Scan for the cell matching the given text and deliver its (x, y) coordinate at center. 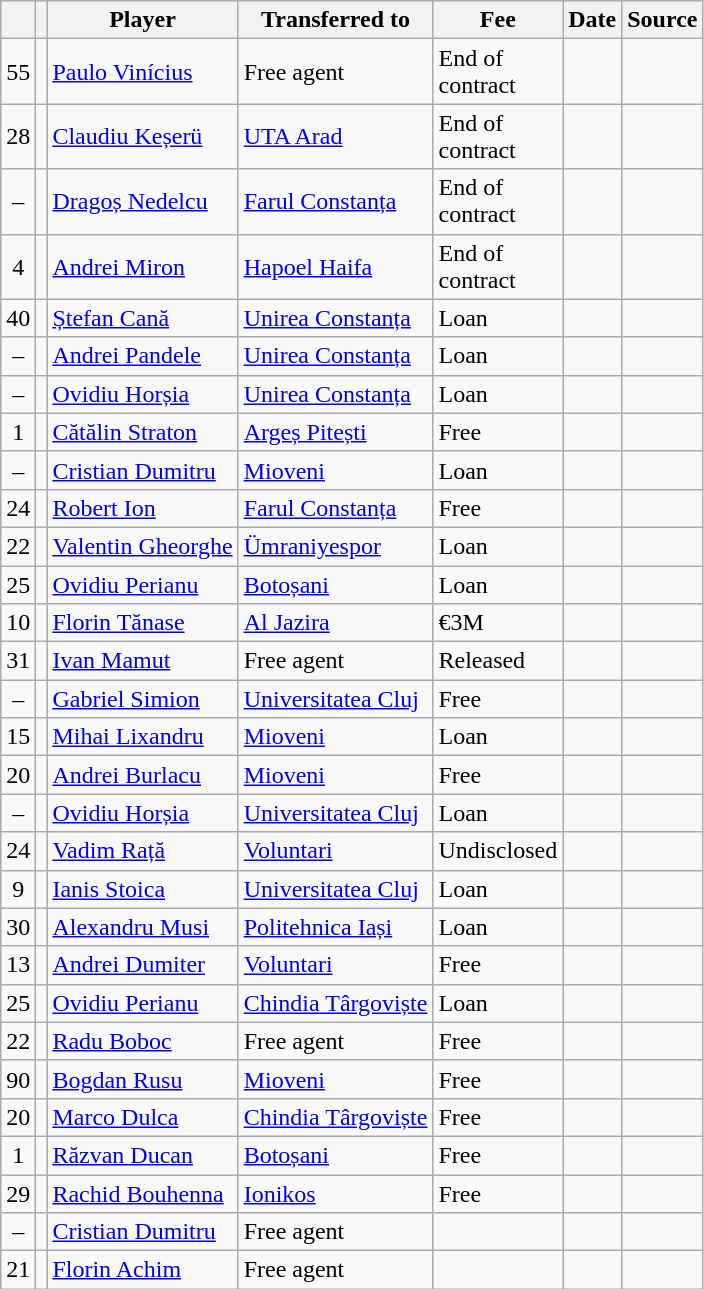
15 (18, 737)
30 (18, 927)
Ivan Mamut (142, 661)
Cătălin Straton (142, 432)
31 (18, 661)
Marco Dulca (142, 1117)
90 (18, 1079)
Andrei Burlacu (142, 775)
Al Jazira (336, 623)
29 (18, 1193)
Ionikos (336, 1193)
Transferred to (336, 20)
Alexandru Musi (142, 927)
Politehnica Iași (336, 927)
Andrei Pandele (142, 356)
40 (18, 318)
Hapoel Haifa (336, 266)
13 (18, 965)
Rachid Bouhenna (142, 1193)
Radu Boboc (142, 1041)
Fee (498, 20)
Ștefan Cană (142, 318)
Bogdan Rusu (142, 1079)
Claudiu Keșerü (142, 136)
Andrei Miron (142, 266)
Robert Ion (142, 508)
55 (18, 72)
Released (498, 661)
28 (18, 136)
Gabriel Simion (142, 699)
Răzvan Ducan (142, 1155)
10 (18, 623)
4 (18, 266)
Vadim Rață (142, 851)
Mihai Lixandru (142, 737)
Andrei Dumiter (142, 965)
Florin Achim (142, 1270)
UTA Arad (336, 136)
Source (662, 20)
9 (18, 889)
€3M (498, 623)
21 (18, 1270)
Date (592, 20)
Ianis Stoica (142, 889)
Undisclosed (498, 851)
Valentin Gheorghe (142, 546)
Ümraniyespor (336, 546)
Player (142, 20)
Paulo Vinícius (142, 72)
Argeș Pitești (336, 432)
Dragoș Nedelcu (142, 202)
Florin Tănase (142, 623)
